Provide the [x, y] coordinate of the cell's center where the given text is located.  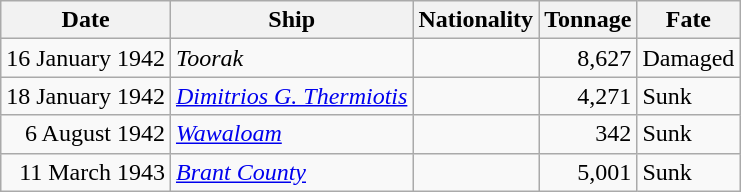
Brant County [291, 172]
Date [86, 20]
8,627 [588, 58]
Tonnage [588, 20]
Toorak [291, 58]
5,001 [588, 172]
11 March 1943 [86, 172]
16 January 1942 [86, 58]
342 [588, 134]
Dimitrios G. Thermiotis [291, 96]
Nationality [476, 20]
4,271 [588, 96]
6 August 1942 [86, 134]
Ship [291, 20]
18 January 1942 [86, 96]
Wawaloam [291, 134]
Damaged [688, 58]
Fate [688, 20]
